Capture the cell that displays the provided text and extract its (x, y) central coordinate. 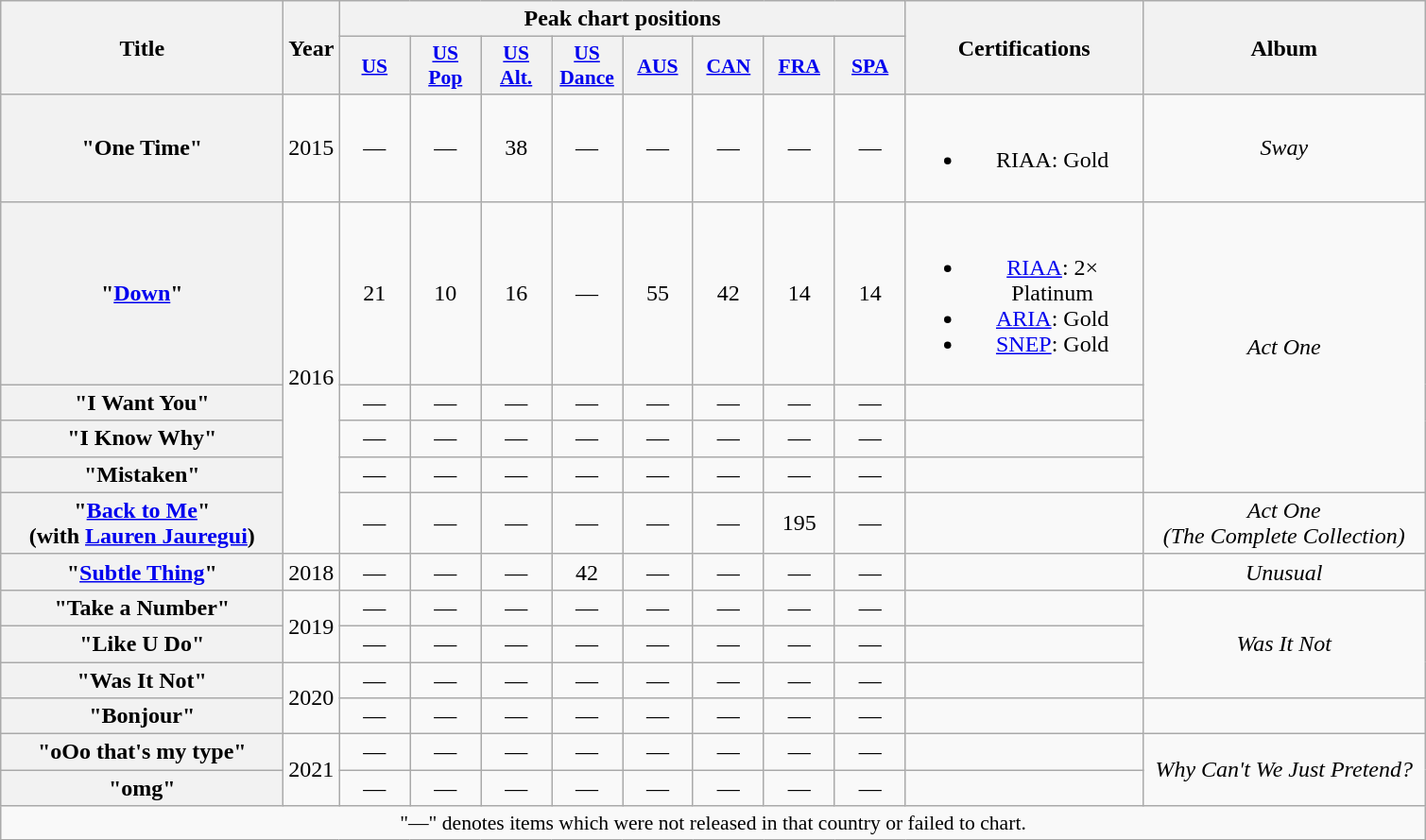
2020 (312, 697)
"One Time" (142, 147)
Sway (1283, 147)
Act One (The Complete Collection) (1283, 523)
"—" denotes items which were not released in that country or failed to chart. (713, 823)
"I Want You" (142, 403)
Why Can't We Just Pretend? (1283, 770)
16 (516, 293)
2018 (312, 572)
RIAA: 2× PlatinumARIA: GoldSNEP: Gold (1024, 293)
Album (1283, 47)
"Like U Do" (142, 643)
2021 (312, 770)
FRA (799, 66)
"Back to Me" (with Lauren Jauregui) (142, 523)
Act One (1283, 347)
USDance (588, 66)
Title (142, 47)
US Pop (446, 66)
Certifications (1024, 47)
"I Know Why" (142, 438)
Year (312, 47)
"Down" (142, 293)
RIAA: Gold (1024, 147)
"Subtle Thing" (142, 572)
55 (658, 293)
2019 (312, 626)
38 (516, 147)
"omg" (142, 788)
195 (799, 523)
"oOo that's my type" (142, 752)
US (374, 66)
"Bonjour" (142, 716)
CAN (728, 66)
SPA (869, 66)
"Was It Not" (142, 679)
Was It Not (1283, 643)
"Mistaken" (142, 474)
AUS (658, 66)
USAlt. (516, 66)
Unusual (1283, 572)
"Take a Number" (142, 608)
2015 (312, 147)
21 (374, 293)
2016 (312, 378)
Peak chart positions (622, 19)
10 (446, 293)
